Pinpoint the cell where the given text exists, returning its (X, Y) midpoint coordinate. 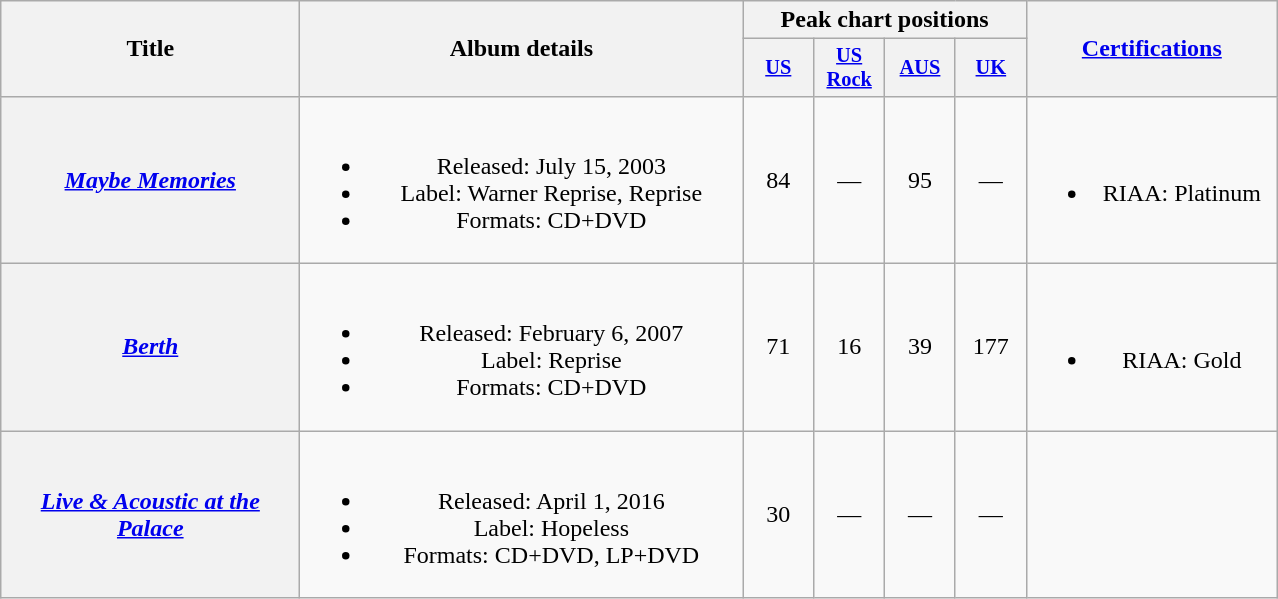
Released: July 15, 2003 Label: Warner Reprise, RepriseFormats: CD+DVD (522, 180)
84 (778, 180)
Released: February 6, 2007 Label: RepriseFormats: CD+DVD (522, 348)
95 (920, 180)
71 (778, 348)
16 (850, 348)
Album details (522, 49)
USRock (850, 68)
AUS (920, 68)
Released: April 1, 2016 Label: HopelessFormats: CD+DVD, LP+DVD (522, 514)
39 (920, 348)
Title (150, 49)
Berth (150, 348)
RIAA: Gold (1152, 348)
Live & Acoustic at the Palace (150, 514)
30 (778, 514)
RIAA: Platinum (1152, 180)
Maybe Memories (150, 180)
US (778, 68)
UK (990, 68)
177 (990, 348)
Certifications (1152, 49)
Peak chart positions (884, 20)
